Locate the cell with the specified text and output its (x, y) center coordinate. 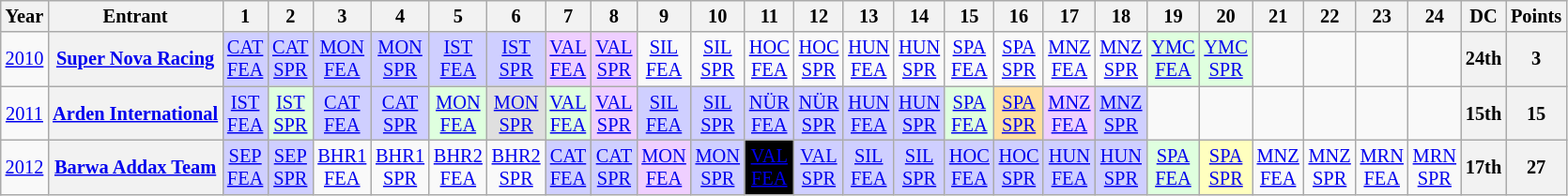
BHR1FEA (342, 167)
SEPSPR (290, 167)
6 (516, 16)
1 (245, 16)
27 (1536, 167)
Super Nova Racing (135, 59)
5 (458, 16)
YMCFEA (1173, 59)
24th (1483, 59)
12 (819, 16)
22 (1330, 16)
16 (1020, 16)
BHR2FEA (458, 167)
2010 (24, 59)
SEPFEA (245, 167)
20 (1226, 16)
2011 (24, 113)
14 (919, 16)
10 (717, 16)
2 (290, 16)
Barwa Addax Team (135, 167)
21 (1279, 16)
YMCSPR (1226, 59)
23 (1382, 16)
Year (24, 16)
MRNFEA (1382, 167)
17 (1068, 16)
15th (1483, 113)
19 (1173, 16)
24 (1435, 16)
Arden International (135, 113)
9 (663, 16)
8 (614, 16)
18 (1121, 16)
DC (1483, 16)
NÜRSPR (819, 113)
7 (569, 16)
13 (869, 16)
2012 (24, 167)
17th (1483, 167)
11 (770, 16)
BHR1SPR (400, 167)
Points (1536, 16)
NÜRFEA (770, 113)
4 (400, 16)
BHR2SPR (516, 167)
MRNSPR (1435, 167)
Entrant (135, 16)
